Capture the cell that displays the provided text and extract its (x, y) central coordinate. 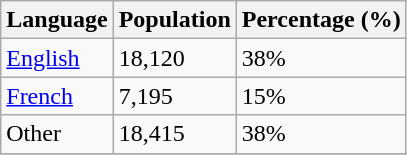
English (57, 58)
18,415 (174, 134)
Other (57, 134)
Percentage (%) (321, 20)
Language (57, 20)
Population (174, 20)
7,195 (174, 96)
18,120 (174, 58)
15% (321, 96)
French (57, 96)
